For the text-containing cell, return its midpoint in (X, Y) coordinate format. 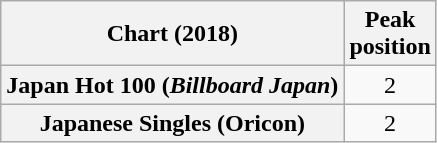
Chart (2018) (172, 34)
Japanese Singles (Oricon) (172, 123)
Peakposition (390, 34)
Japan Hot 100 (Billboard Japan) (172, 85)
